Capture the cell that displays the provided text and extract its (x, y) central coordinate. 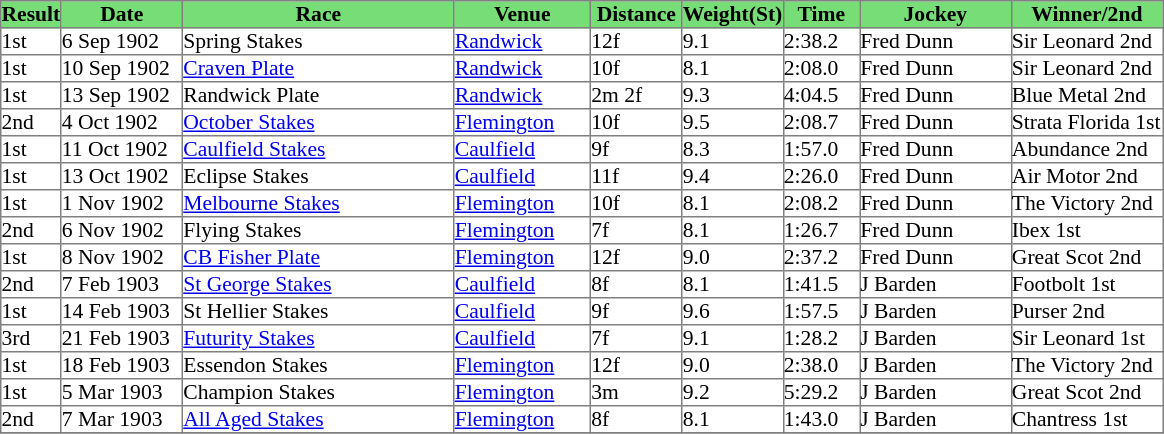
6 Sep 1902 (122, 42)
1:41.5 (821, 284)
Strata Florida 1st (1087, 122)
All Aged Stakes (319, 420)
7 Mar 1903 (122, 420)
18 Feb 1903 (122, 366)
4:04.5 (821, 96)
1:57.5 (821, 312)
14 Feb 1903 (122, 312)
2:37.2 (821, 258)
Footbolt 1st (1087, 284)
21 Feb 1903 (122, 338)
CB Fisher Plate (319, 258)
Craven Plate (319, 68)
10 Sep 1902 (122, 68)
Futurity Stakes (319, 338)
2:26.0 (821, 176)
9.3 (732, 96)
Weight(St) (732, 14)
Date (122, 14)
9.4 (732, 176)
6 Nov 1902 (122, 230)
Time (821, 14)
2:38.2 (821, 42)
1:28.2 (821, 338)
2:38.0 (821, 366)
Abundance 2nd (1087, 150)
3m (637, 392)
Ibex 1st (1087, 230)
Jockey (936, 14)
Randwick Plate (319, 96)
October Stakes (319, 122)
4 Oct 1902 (122, 122)
Air Motor 2nd (1087, 176)
Venue (522, 14)
3rd (31, 338)
Winner/2nd (1087, 14)
13 Sep 1902 (122, 96)
1 Nov 1902 (122, 204)
Distance (637, 14)
8.3 (732, 150)
9.5 (732, 122)
1:26.7 (821, 230)
Purser 2nd (1087, 312)
Blue Metal 2nd (1087, 96)
Melbourne Stakes (319, 204)
5:29.2 (821, 392)
Flying Stakes (319, 230)
Caulfield Stakes (319, 150)
Eclipse Stakes (319, 176)
8 Nov 1902 (122, 258)
Sir Leonard 1st (1087, 338)
2:08.2 (821, 204)
Chantress 1st (1087, 420)
7 Feb 1903 (122, 284)
11f (637, 176)
Race (319, 14)
St Hellier Stakes (319, 312)
9.2 (732, 392)
2m 2f (637, 96)
1:57.0 (821, 150)
Champion Stakes (319, 392)
St George Stakes (319, 284)
1:43.0 (821, 420)
2:08.0 (821, 68)
Essendon Stakes (319, 366)
2:08.7 (821, 122)
Result (31, 14)
13 Oct 1902 (122, 176)
11 Oct 1902 (122, 150)
5 Mar 1903 (122, 392)
Spring Stakes (319, 42)
9.6 (732, 312)
